Extract the [X, Y] coordinate from the center of the cell holding the provided text.  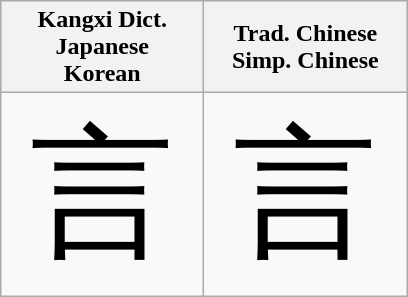
Trad. ChineseSimp. Chinese [306, 47]
Kangxi Dict.JapaneseKorean [102, 47]
